Capture the cell that displays the provided text and extract its [x, y] central coordinate. 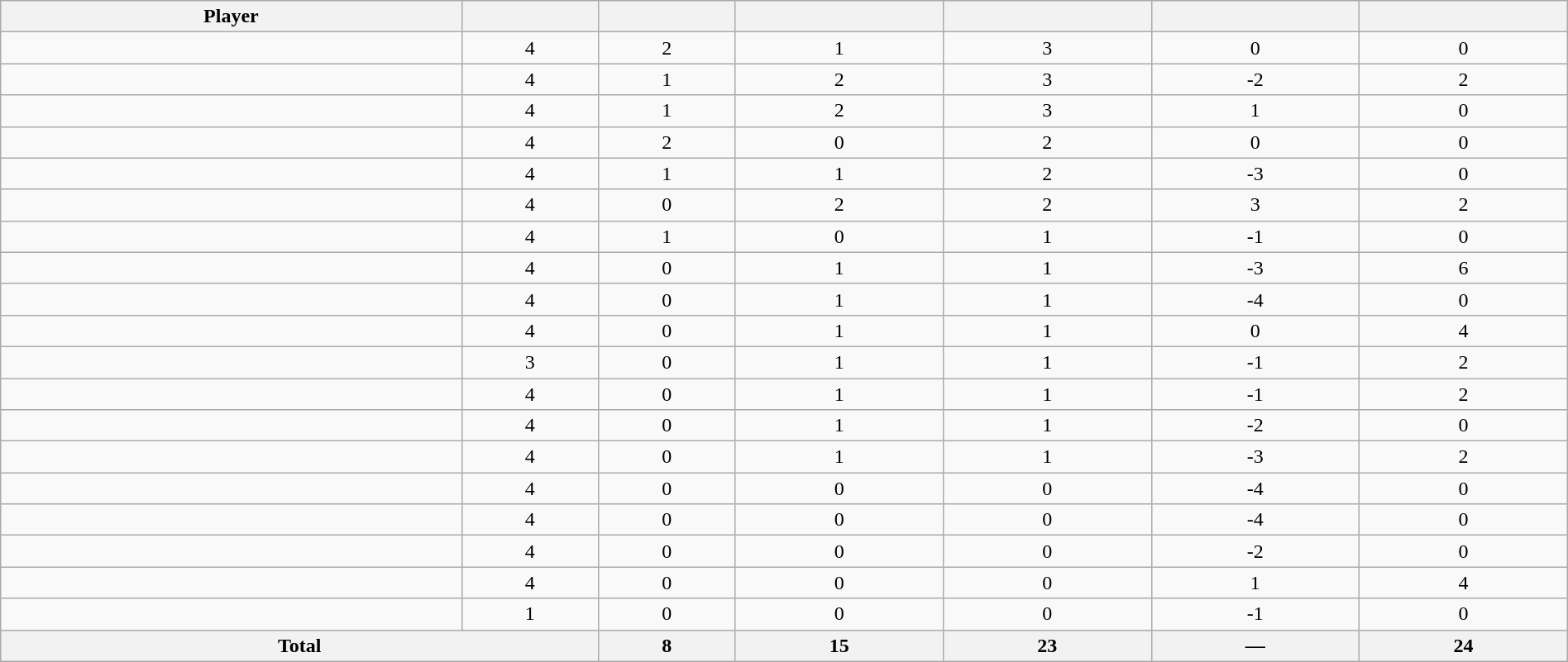
Player [232, 17]
15 [839, 645]
6 [1464, 268]
24 [1464, 645]
23 [1048, 645]
Total [299, 645]
— [1255, 645]
8 [667, 645]
